Extract the [X, Y] coordinate from the center of the cell holding the provided text.  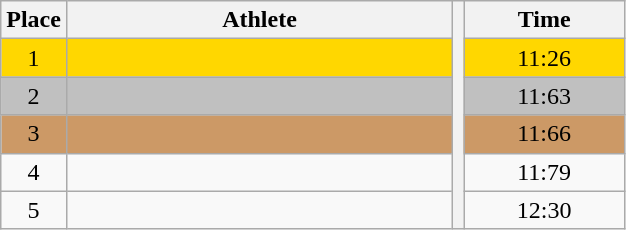
4 [34, 172]
5 [34, 210]
11:79 [544, 172]
Place [34, 20]
12:30 [544, 210]
3 [34, 134]
11:66 [544, 134]
11:63 [544, 96]
Athlete [259, 20]
2 [34, 96]
1 [34, 58]
11:26 [544, 58]
Time [544, 20]
